Pinpoint the cell where the given text exists, returning its (x, y) midpoint coordinate. 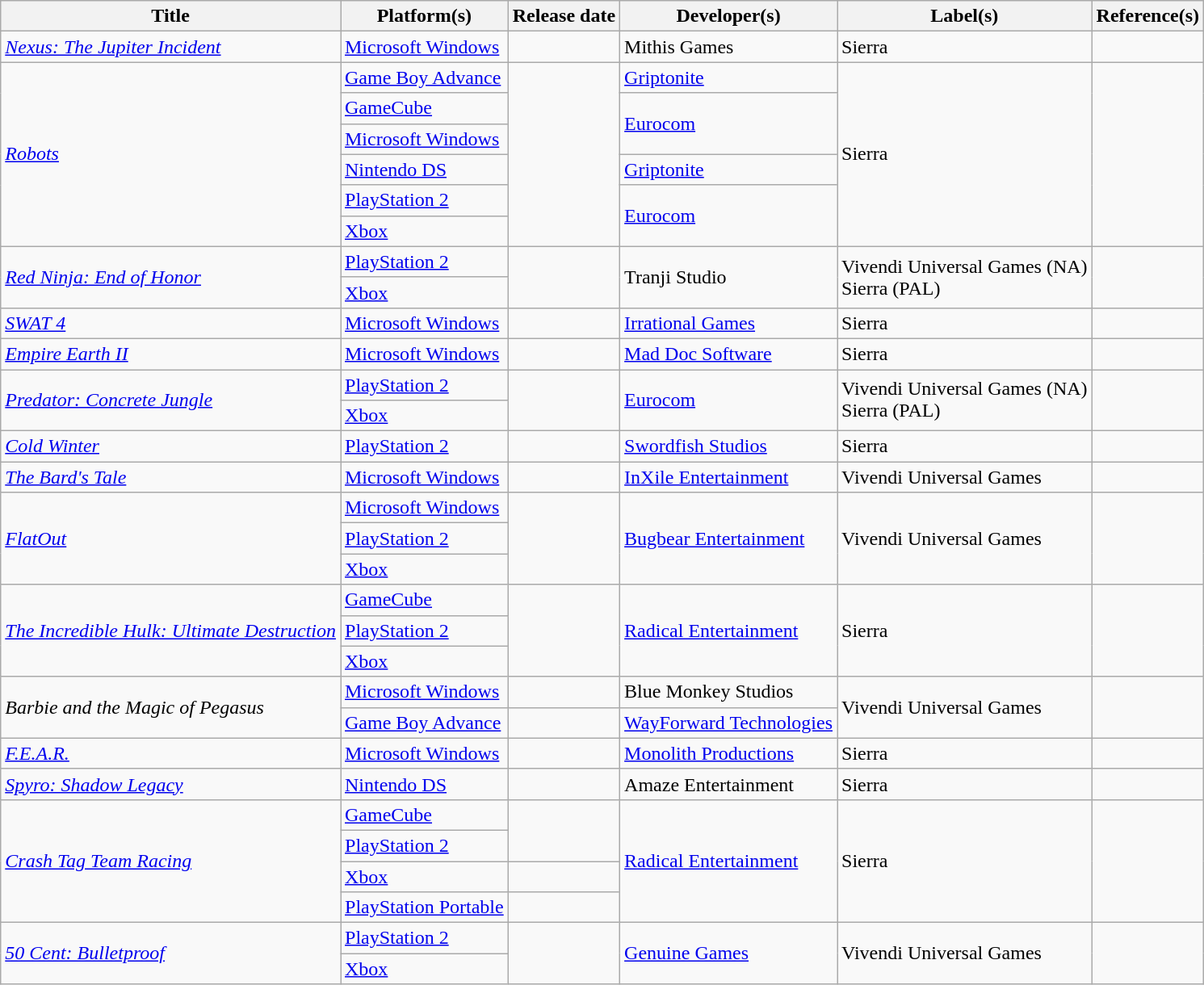
The Incredible Hulk: Ultimate Destruction (171, 631)
FlatOut (171, 539)
50 Cent: Bulletproof (171, 954)
Spyro: Shadow Legacy (171, 784)
Label(s) (965, 16)
Reference(s) (1148, 16)
Cold Winter (171, 446)
Platform(s) (425, 16)
Swordfish Studios (728, 446)
Mad Doc Software (728, 354)
Crash Tag Team Racing (171, 861)
The Bard's Tale (171, 477)
Blue Monkey Studios (728, 692)
Release date (564, 16)
Mithis Games (728, 47)
Robots (171, 154)
Predator: Concrete Jungle (171, 400)
Amaze Entertainment (728, 784)
Empire Earth II (171, 354)
WayForward Technologies (728, 723)
InXile Entertainment (728, 477)
Red Ninja: End of Honor (171, 277)
Bugbear Entertainment (728, 539)
Genuine Games (728, 954)
Irrational Games (728, 323)
PlayStation Portable (425, 907)
Nexus: The Jupiter Incident (171, 47)
F.E.A.R. (171, 753)
Title (171, 16)
Tranji Studio (728, 277)
Developer(s) (728, 16)
SWAT 4 (171, 323)
Barbie and the Magic of Pegasus (171, 707)
Monolith Productions (728, 753)
